Find where the given text appears and provide that cell's center as [X, Y] coordinate. 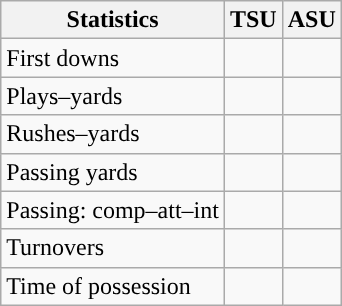
TSU [253, 20]
Passing yards [113, 172]
Passing: comp–att–int [113, 210]
Statistics [113, 20]
ASU [312, 20]
Time of possession [113, 286]
Turnovers [113, 248]
Rushes–yards [113, 134]
Plays–yards [113, 96]
First downs [113, 58]
